Return [x, y] of the center of cell containing provided text 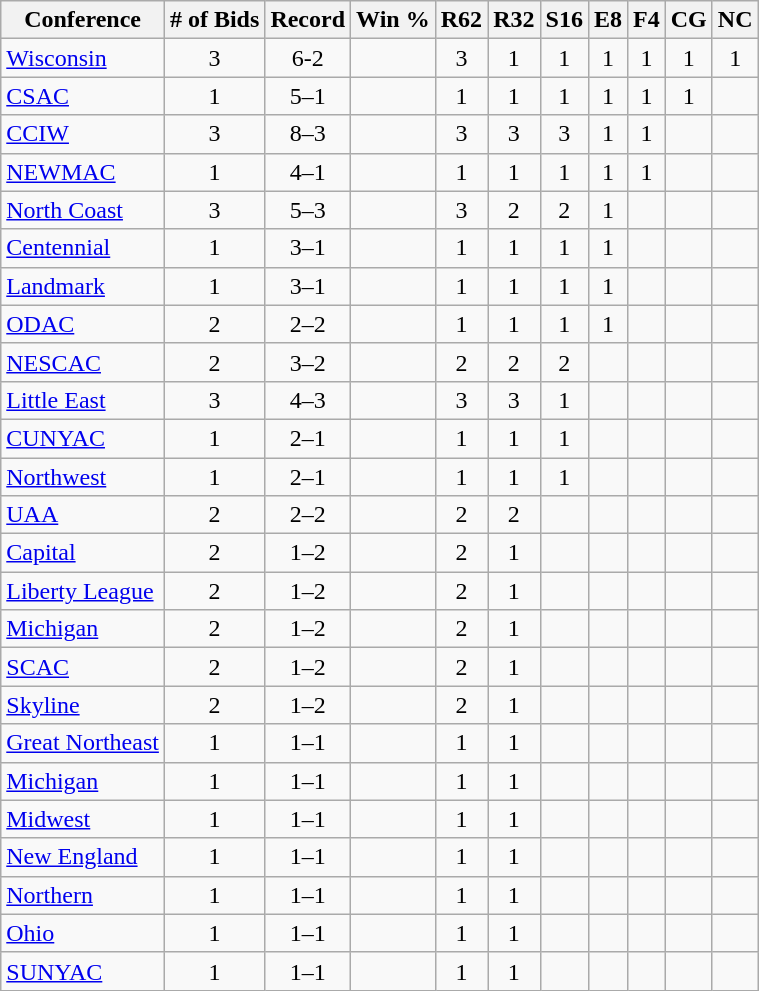
New England [83, 857]
NEWMAC [83, 172]
Midwest [83, 819]
Win % [394, 20]
NC [735, 20]
6-2 [308, 58]
R32 [514, 20]
S16 [564, 20]
UAA [83, 515]
Landmark [83, 286]
E8 [608, 20]
ODAC [83, 324]
North Coast [83, 210]
CG [688, 20]
8–3 [308, 134]
Conference [83, 20]
F4 [647, 20]
Little East [83, 400]
3–2 [308, 362]
Skyline [83, 705]
SCAC [83, 667]
R62 [461, 20]
CSAC [83, 96]
Northern [83, 895]
Centennial [83, 248]
Liberty League [83, 591]
5–1 [308, 96]
Great Northeast [83, 743]
# of Bids [214, 20]
5–3 [308, 210]
SUNYAC [83, 971]
4–3 [308, 400]
Northwest [83, 477]
Ohio [83, 933]
4–1 [308, 172]
Capital [83, 553]
CCIW [83, 134]
Record [308, 20]
Wisconsin [83, 58]
CUNYAC [83, 438]
NESCAC [83, 362]
